Return the [x, y] coordinate for the center point of the cell that contains the specified text.  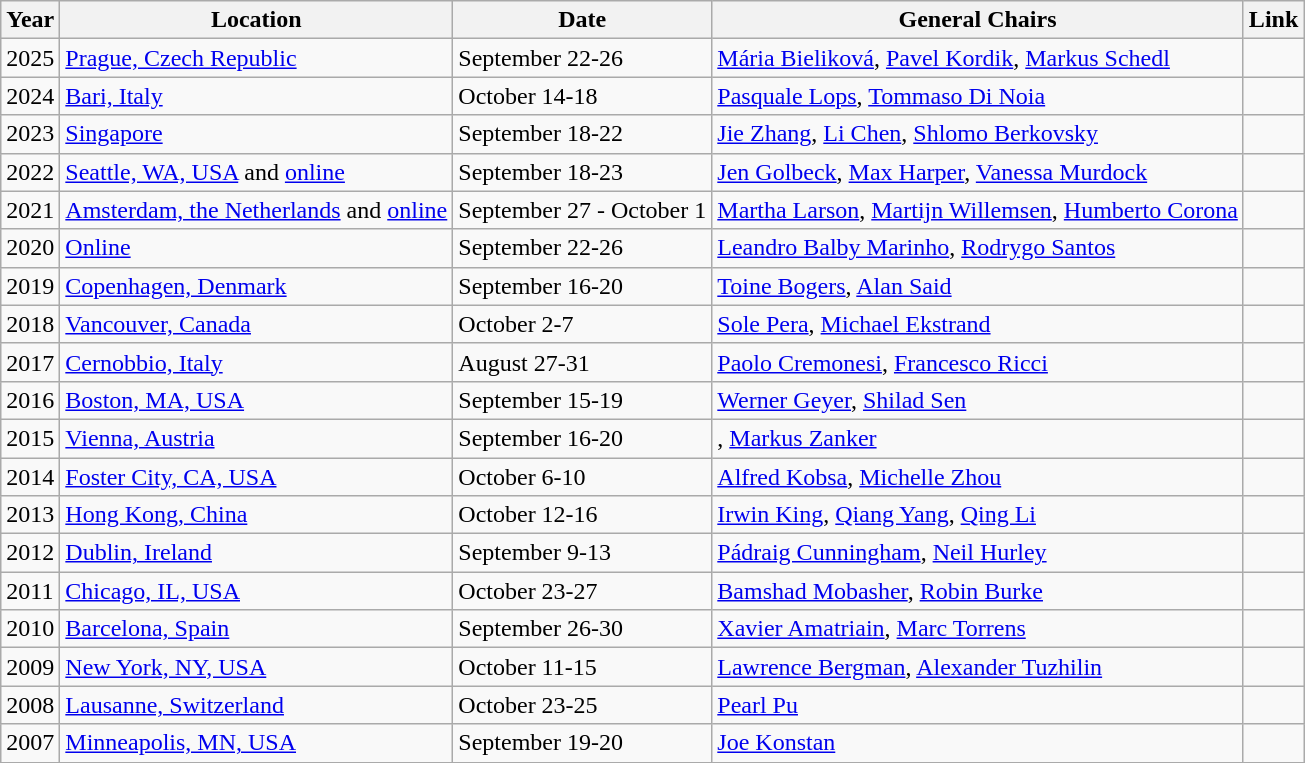
2017 [30, 362]
2025 [30, 58]
Seattle, WA, USA and online [256, 172]
October 23-25 [582, 705]
Alfred Kobsa, Michelle Zhou [978, 477]
Mária Bieliková, Pavel Kordik, Markus Schedl [978, 58]
2012 [30, 553]
Link [1273, 20]
Pasquale Lops, Tommaso Di Noia [978, 96]
September 9-13 [582, 553]
Lawrence Bergman, Alexander Tuzhilin [978, 667]
October 23-27 [582, 591]
Amsterdam, the Netherlands and online [256, 210]
Paolo Cremonesi, Francesco Ricci [978, 362]
2020 [30, 248]
Pearl Pu [978, 705]
Xavier Amatriain, Marc Torrens [978, 629]
General Chairs [978, 20]
Vienna, Austria [256, 438]
2021 [30, 210]
2018 [30, 324]
, Markus Zanker [978, 438]
Vancouver, Canada [256, 324]
September 15-19 [582, 400]
Cernobbio, Italy [256, 362]
2022 [30, 172]
October 2-7 [582, 324]
Lausanne, Switzerland [256, 705]
Date [582, 20]
October 14-18 [582, 96]
Bamshad Mobasher, Robin Burke [978, 591]
Sole Pera, Michael Ekstrand [978, 324]
New York, NY, USA [256, 667]
2019 [30, 286]
September 27 - October 1 [582, 210]
Prague, Czech Republic [256, 58]
August 27-31 [582, 362]
Singapore [256, 134]
2009 [30, 667]
2013 [30, 515]
2024 [30, 96]
2023 [30, 134]
Foster City, CA, USA [256, 477]
Pádraig Cunningham, Neil Hurley [978, 553]
Jie Zhang, Li Chen, Shlomo Berkovsky [978, 134]
September 19-20 [582, 743]
Boston, MA, USA [256, 400]
October 11-15 [582, 667]
Hong Kong, China [256, 515]
Joe Konstan [978, 743]
September 18-23 [582, 172]
2008 [30, 705]
Location [256, 20]
Toine Bogers, Alan Said [978, 286]
2007 [30, 743]
September 26-30 [582, 629]
Chicago, IL, USA [256, 591]
Irwin King, Qiang Yang, Qing Li [978, 515]
2014 [30, 477]
Barcelona, Spain [256, 629]
Year [30, 20]
Jen Golbeck, Max Harper, Vanessa Murdock [978, 172]
2016 [30, 400]
Copenhagen, Denmark [256, 286]
Leandro Balby Marinho, Rodrygo Santos [978, 248]
Bari, Italy [256, 96]
Werner Geyer, Shilad Sen [978, 400]
September 18-22 [582, 134]
October 6-10 [582, 477]
2010 [30, 629]
October 12-16 [582, 515]
Minneapolis, MN, USA [256, 743]
Online [256, 248]
Martha Larson, Martijn Willemsen, Humberto Corona [978, 210]
Dublin, Ireland [256, 553]
2015 [30, 438]
2011 [30, 591]
